Extract the [X, Y] coordinate from the center of the cell holding the provided text.  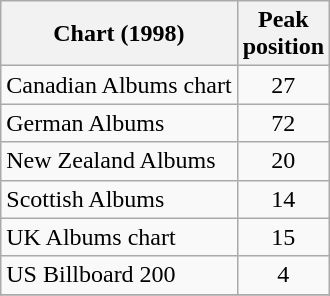
4 [283, 275]
27 [283, 85]
UK Albums chart [119, 237]
20 [283, 161]
Scottish Albums [119, 199]
German Albums [119, 123]
Chart (1998) [119, 34]
Peakposition [283, 34]
New Zealand Albums [119, 161]
Canadian Albums chart [119, 85]
72 [283, 123]
US Billboard 200 [119, 275]
14 [283, 199]
15 [283, 237]
